Return (X, Y) of the center of cell containing provided text 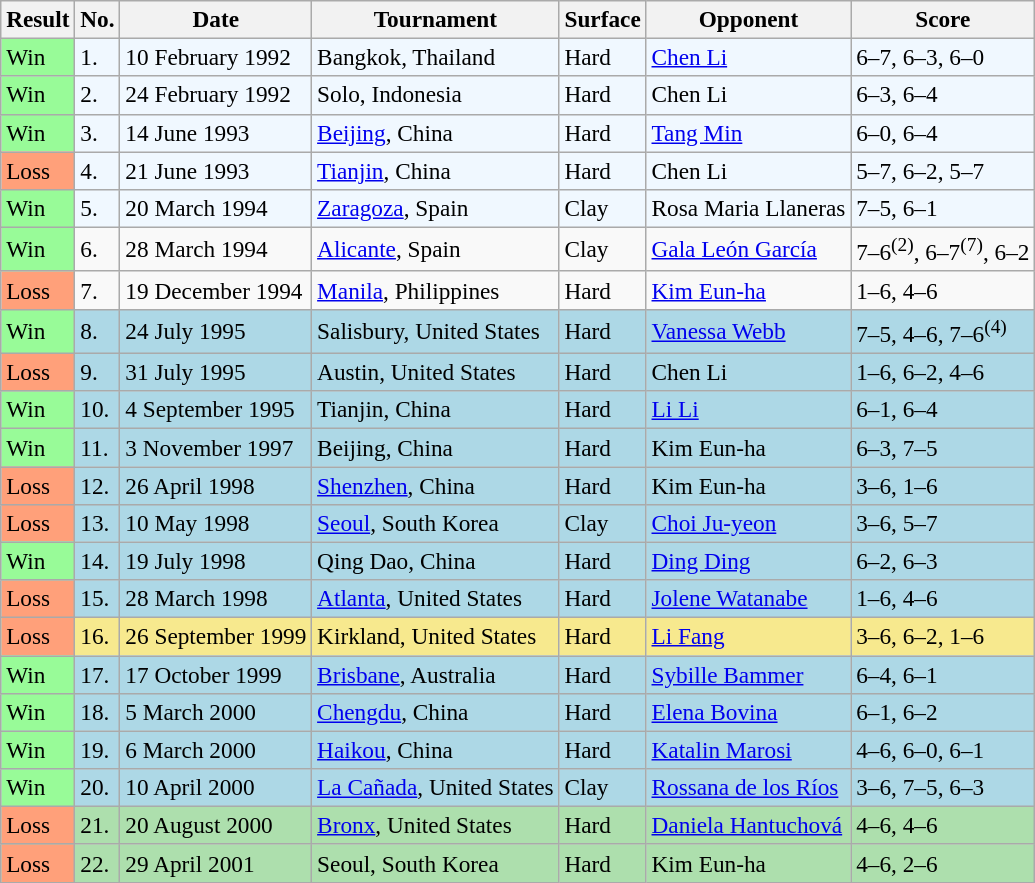
12. (98, 485)
17. (98, 674)
17 October 1999 (216, 674)
Qing Dao, China (436, 561)
6–4, 6–1 (943, 674)
21 June 1993 (216, 170)
3–6, 6–2, 1–6 (943, 636)
Bronx, United States (436, 825)
Katalin Marosi (748, 750)
Haikou, China (436, 750)
Zaragoza, Spain (436, 208)
7. (98, 290)
6–3, 6–4 (943, 95)
24 July 1995 (216, 331)
19 December 1994 (216, 290)
3–6, 1–6 (943, 485)
3 November 1997 (216, 447)
15. (98, 599)
Austin, United States (436, 372)
No. (98, 19)
19 July 1998 (216, 561)
Chengdu, China (436, 712)
Atlanta, United States (436, 599)
28 March 1994 (216, 249)
11. (98, 447)
21. (98, 825)
3–6, 5–7 (943, 523)
6 March 2000 (216, 750)
Manila, Philippines (436, 290)
7–5, 4–6, 7–6(4) (943, 331)
9. (98, 372)
Jolene Watanabe (748, 599)
Alicante, Spain (436, 249)
Result (38, 19)
26 September 1999 (216, 636)
29 April 2001 (216, 863)
18. (98, 712)
6–2, 6–3 (943, 561)
Brisbane, Australia (436, 674)
Ding Ding (748, 561)
26 April 1998 (216, 485)
14. (98, 561)
Score (943, 19)
13. (98, 523)
Salisbury, United States (436, 331)
10. (98, 410)
Solo, Indonesia (436, 95)
4 September 1995 (216, 410)
Sybille Bammer (748, 674)
Shenzhen, China (436, 485)
Opponent (748, 19)
19. (98, 750)
31 July 1995 (216, 372)
14 June 1993 (216, 133)
5 March 2000 (216, 712)
Surface (602, 19)
6–3, 7–5 (943, 447)
10 April 2000 (216, 787)
Elena Bovina (748, 712)
4–6, 4–6 (943, 825)
Li Fang (748, 636)
16. (98, 636)
3. (98, 133)
20. (98, 787)
1. (98, 57)
28 March 1998 (216, 599)
Li Li (748, 410)
Tang Min (748, 133)
Tournament (436, 19)
6–0, 6–4 (943, 133)
6–1, 6–2 (943, 712)
1–6, 6–2, 4–6 (943, 372)
Daniela Hantuchová (748, 825)
6–1, 6–4 (943, 410)
Gala León García (748, 249)
Rossana de los Ríos (748, 787)
10 May 1998 (216, 523)
Choi Ju-yeon (748, 523)
5. (98, 208)
Date (216, 19)
4–6, 6–0, 6–1 (943, 750)
8. (98, 331)
4. (98, 170)
6–7, 6–3, 6–0 (943, 57)
7–6(2), 6–7(7), 6–2 (943, 249)
5–7, 6–2, 5–7 (943, 170)
2. (98, 95)
Vanessa Webb (748, 331)
4–6, 2–6 (943, 863)
10 February 1992 (216, 57)
24 February 1992 (216, 95)
20 March 1994 (216, 208)
22. (98, 863)
Kirkland, United States (436, 636)
La Cañada, United States (436, 787)
20 August 2000 (216, 825)
Bangkok, Thailand (436, 57)
3–6, 7–5, 6–3 (943, 787)
7–5, 6–1 (943, 208)
6. (98, 249)
Rosa Maria Llaneras (748, 208)
